For the text-containing cell, return its midpoint in [X, Y] coordinate format. 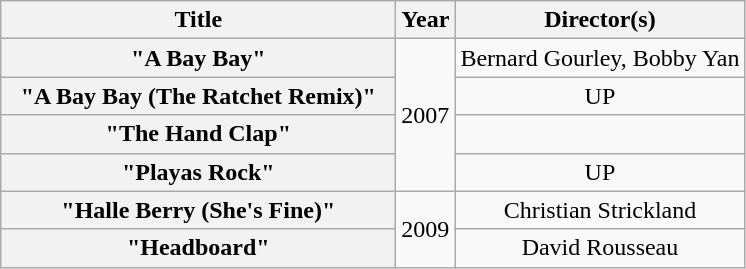
"Playas Rock" [198, 172]
Title [198, 20]
"Halle Berry (She's Fine)" [198, 210]
"Headboard" [198, 248]
"The Hand Clap" [198, 134]
Director(s) [600, 20]
Year [426, 20]
Christian Strickland [600, 210]
"A Bay Bay (The Ratchet Remix)" [198, 96]
David Rousseau [600, 248]
2009 [426, 229]
2007 [426, 115]
"A Bay Bay" [198, 58]
Bernard Gourley, Bobby Yan [600, 58]
